Return the (x, y) coordinate for the center point of the cell that contains the specified text.  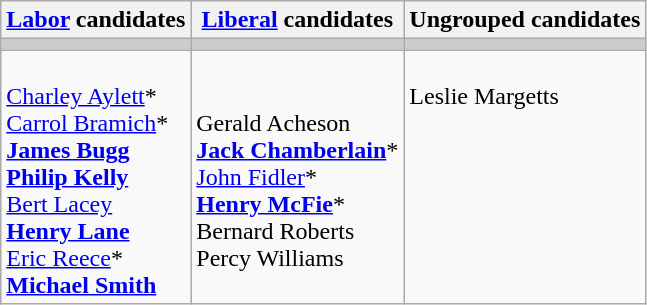
Leslie Margetts (525, 177)
Labor candidates (96, 20)
Charley Aylett* Carrol Bramich* James Bugg Philip Kelly Bert Lacey Henry Lane Eric Reece* Michael Smith (96, 177)
Liberal candidates (298, 20)
Gerald Acheson Jack Chamberlain* John Fidler* Henry McFie* Bernard Roberts Percy Williams (298, 177)
Ungrouped candidates (525, 20)
